Search for the cell housing the specified text and yield its (X, Y) center coordinate. 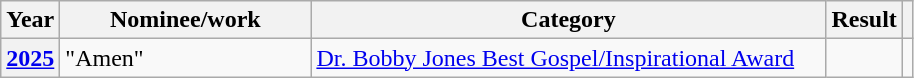
Result (864, 20)
Dr. Bobby Jones Best Gospel/Inspirational Award (568, 58)
2025 (30, 58)
"Amen" (186, 58)
Category (568, 20)
Nominee/work (186, 20)
Year (30, 20)
